Output the (x, y) coordinate of the center of the cell containing the given text.  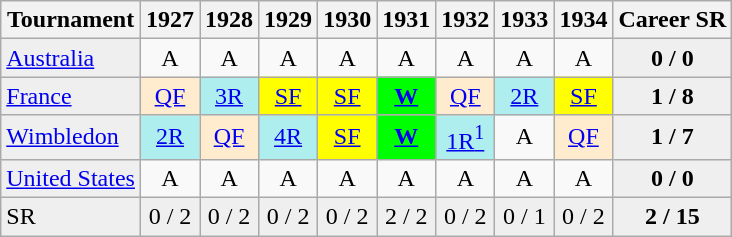
SR (71, 217)
1 / 8 (672, 96)
Tournament (71, 20)
1933 (524, 20)
1R1 (466, 138)
1929 (288, 20)
France (71, 96)
1927 (170, 20)
Wimbledon (71, 138)
1932 (466, 20)
4R (288, 138)
United States (71, 178)
1930 (348, 20)
0 / 1 (524, 217)
1931 (406, 20)
3R (230, 96)
1 / 7 (672, 138)
Australia (71, 58)
1934 (584, 20)
Career SR (672, 20)
2 / 2 (406, 217)
1928 (230, 20)
2 / 15 (672, 217)
